Pinpoint the cell where the given text exists, returning its [x, y] midpoint coordinate. 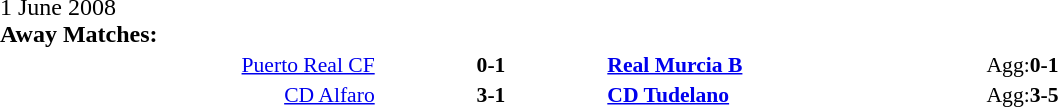
Real Murcia B [795, 64]
0-1 [492, 64]
